Provide the [X, Y] coordinate of the cell's center where the given text is located.  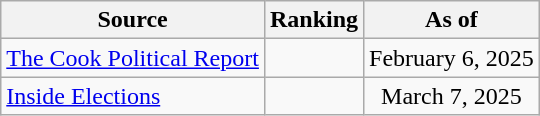
Source [133, 20]
Ranking [314, 20]
February 6, 2025 [452, 58]
March 7, 2025 [452, 96]
As of [452, 20]
Inside Elections [133, 96]
The Cook Political Report [133, 58]
